From the cell containing the given text, extract its center point as (X, Y) coordinate. 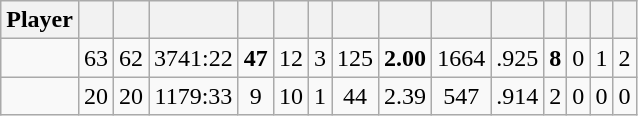
547 (462, 96)
.914 (518, 96)
8 (556, 58)
Player (40, 20)
125 (356, 58)
.925 (518, 58)
3 (320, 58)
12 (290, 58)
1664 (462, 58)
44 (356, 96)
10 (290, 96)
3741:22 (194, 58)
1179:33 (194, 96)
62 (132, 58)
2.39 (406, 96)
63 (96, 58)
2.00 (406, 58)
9 (256, 96)
47 (256, 58)
